Provide the [x, y] coordinate of the cell's center where the given text is located.  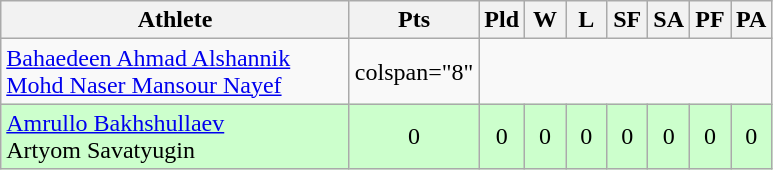
L [586, 20]
SF [628, 20]
Pld [502, 20]
colspan="8" [414, 72]
SA [669, 20]
Amrullo Bakhshullaev Artyom Savatyugin [176, 136]
Pts [414, 20]
Athlete [176, 20]
W [546, 20]
Bahaedeen Ahmad Alshannik Mohd Naser Mansour Nayef [176, 72]
PA [752, 20]
PF [710, 20]
